From the cell containing the given text, extract its center point as [x, y] coordinate. 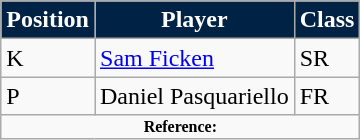
Class [327, 20]
Reference: [180, 127]
SR [327, 58]
Position [48, 20]
Daniel Pasquariello [194, 96]
P [48, 96]
K [48, 58]
Player [194, 20]
Sam Ficken [194, 58]
FR [327, 96]
